Output the (x, y) coordinate of the center of the cell containing the given text.  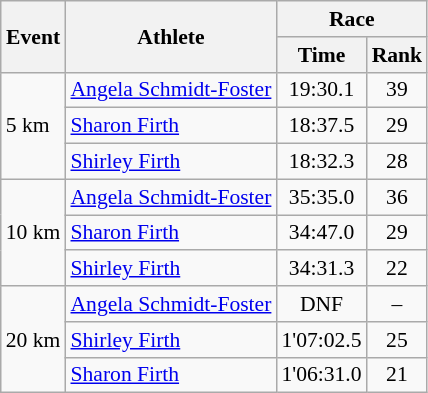
10 km (34, 232)
1'06:31.0 (321, 375)
18:32.3 (321, 162)
Event (34, 36)
5 km (34, 126)
39 (398, 90)
28 (398, 162)
18:37.5 (321, 126)
DNF (321, 304)
Rank (398, 55)
Athlete (170, 36)
20 km (34, 340)
1'07:02.5 (321, 340)
Race (352, 19)
22 (398, 269)
25 (398, 340)
19:30.1 (321, 90)
36 (398, 197)
34:31.3 (321, 269)
Time (321, 55)
21 (398, 375)
34:47.0 (321, 233)
35:35.0 (321, 197)
– (398, 304)
